Identify which cell holds the provided text, then report its (x, y) central coordinate. 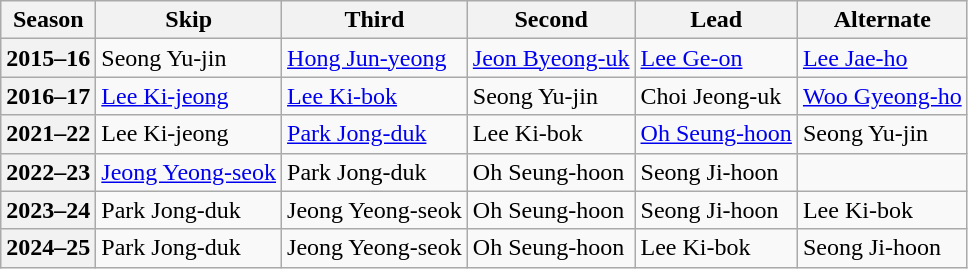
2015–16 (48, 58)
2022–23 (48, 172)
Lead (716, 20)
Second (551, 20)
2016–17 (48, 96)
Season (48, 20)
2021–22 (48, 134)
Lee Jae-ho (882, 58)
Third (375, 20)
Choi Jeong-uk (716, 96)
Skip (189, 20)
Lee Ge-on (716, 58)
Hong Jun-yeong (375, 58)
Alternate (882, 20)
2024–25 (48, 248)
Woo Gyeong-ho (882, 96)
Jeon Byeong-uk (551, 58)
2023–24 (48, 210)
